Return (x, y) of the center of cell containing provided text 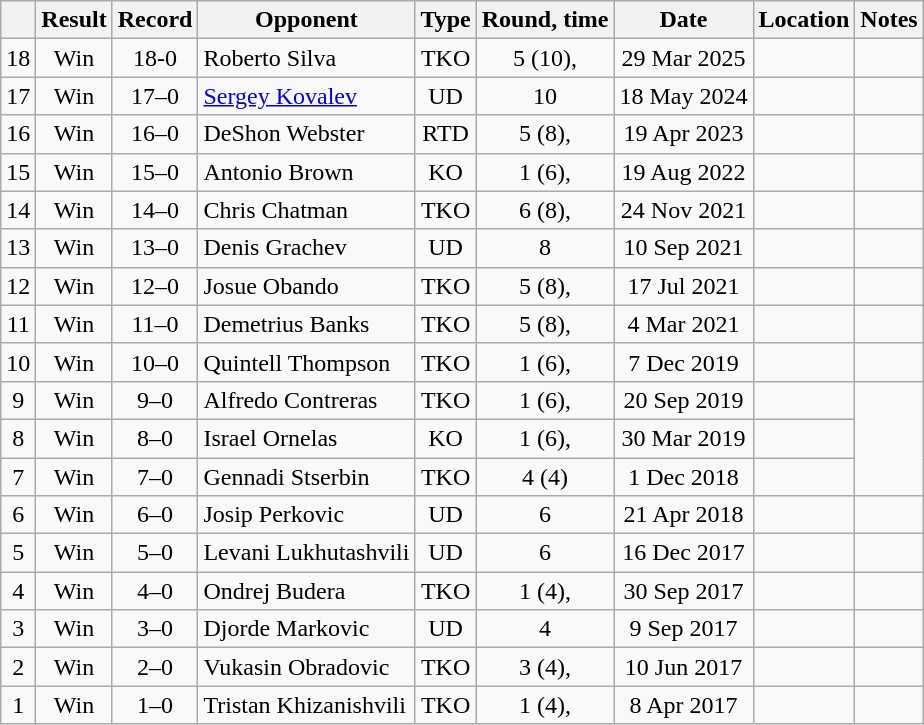
10–0 (155, 362)
16 (18, 134)
6 (8), (545, 210)
15 (18, 172)
12 (18, 286)
17 Jul 2021 (684, 286)
Antonio Brown (306, 172)
30 Mar 2019 (684, 438)
1 (18, 705)
1–0 (155, 705)
29 Mar 2025 (684, 58)
18-0 (155, 58)
Ondrej Budera (306, 591)
11–0 (155, 324)
16–0 (155, 134)
8–0 (155, 438)
4 (4) (545, 477)
Josue Obando (306, 286)
7 Dec 2019 (684, 362)
Date (684, 20)
4–0 (155, 591)
3 (4), (545, 667)
4 Mar 2021 (684, 324)
14 (18, 210)
Record (155, 20)
3 (18, 629)
5 (18, 553)
DeShon Webster (306, 134)
Tristan Khizanishvili (306, 705)
Quintell Thompson (306, 362)
18 May 2024 (684, 96)
13–0 (155, 248)
5 (10), (545, 58)
15–0 (155, 172)
7 (18, 477)
24 Nov 2021 (684, 210)
Type (446, 20)
Gennadi Stserbin (306, 477)
10 Sep 2021 (684, 248)
5–0 (155, 553)
Levani Lukhutashvili (306, 553)
9–0 (155, 400)
RTD (446, 134)
12–0 (155, 286)
20 Sep 2019 (684, 400)
3–0 (155, 629)
Josip Perkovic (306, 515)
Djorde Markovic (306, 629)
21 Apr 2018 (684, 515)
18 (18, 58)
11 (18, 324)
Sergey Kovalev (306, 96)
Alfredo Contreras (306, 400)
7–0 (155, 477)
Chris Chatman (306, 210)
17 (18, 96)
Demetrius Banks (306, 324)
2–0 (155, 667)
Opponent (306, 20)
10 Jun 2017 (684, 667)
16 Dec 2017 (684, 553)
Round, time (545, 20)
13 (18, 248)
14–0 (155, 210)
Israel Ornelas (306, 438)
19 Apr 2023 (684, 134)
Denis Grachev (306, 248)
8 Apr 2017 (684, 705)
19 Aug 2022 (684, 172)
17–0 (155, 96)
Notes (889, 20)
9 Sep 2017 (684, 629)
1 Dec 2018 (684, 477)
2 (18, 667)
Location (804, 20)
6–0 (155, 515)
Roberto Silva (306, 58)
Result (74, 20)
Vukasin Obradovic (306, 667)
30 Sep 2017 (684, 591)
9 (18, 400)
